Return the [x, y] coordinate for the center point of the cell that contains the specified text.  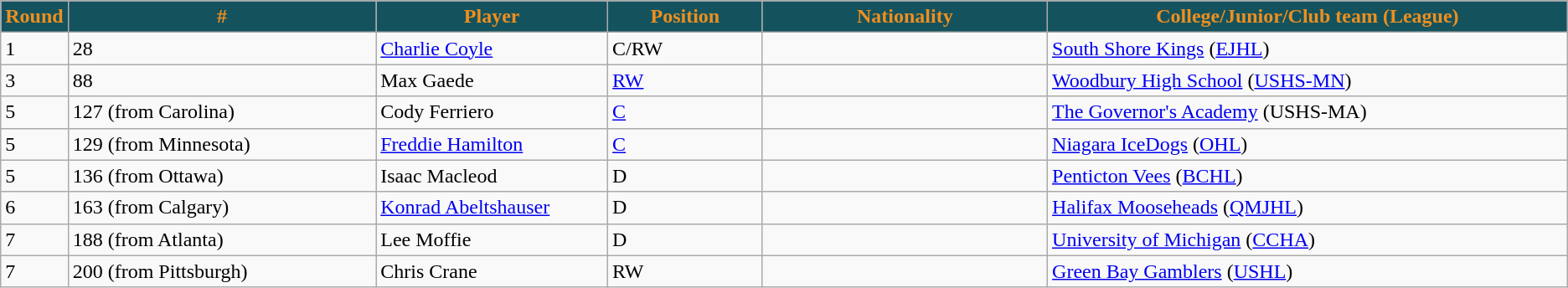
Isaac Macleod [493, 176]
188 (from Atlanta) [222, 239]
The Governor's Academy (USHS-MA) [1308, 112]
127 (from Carolina) [222, 112]
163 (from Calgary) [222, 208]
129 (from Minnesota) [222, 144]
200 (from Pittsburgh) [222, 271]
Konrad Abeltshauser [493, 208]
Freddie Hamilton [493, 144]
C/RW [685, 49]
South Shore Kings (EJHL) [1308, 49]
# [222, 17]
136 (from Ottawa) [222, 176]
Nationality [905, 17]
28 [222, 49]
Round [34, 17]
College/Junior/Club team (League) [1308, 17]
Chris Crane [493, 271]
6 [34, 208]
Position [685, 17]
Lee Moffie [493, 239]
Woodbury High School (USHS-MN) [1308, 80]
1 [34, 49]
Charlie Coyle [493, 49]
Penticton Vees (BCHL) [1308, 176]
Halifax Mooseheads (QMJHL) [1308, 208]
88 [222, 80]
Cody Ferriero [493, 112]
Green Bay Gamblers (USHL) [1308, 271]
Max Gaede [493, 80]
Player [493, 17]
University of Michigan (CCHA) [1308, 239]
Niagara IceDogs (OHL) [1308, 144]
3 [34, 80]
